Search for the cell housing the specified text and yield its [x, y] center coordinate. 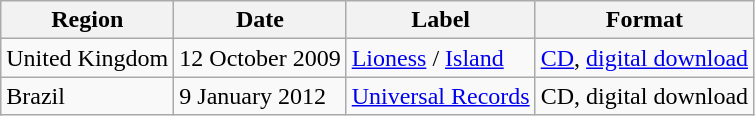
United Kingdom [88, 58]
Universal Records [440, 96]
9 January 2012 [260, 96]
Label [440, 20]
Format [644, 20]
Lioness / Island [440, 58]
Region [88, 20]
Brazil [88, 96]
Date [260, 20]
12 October 2009 [260, 58]
